Provide the (X, Y) coordinate of the cell's center where the given text is located.  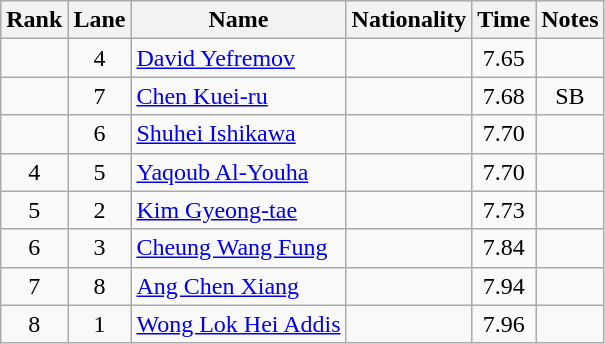
SB (570, 96)
Time (504, 20)
7.68 (504, 96)
7.73 (504, 210)
Shuhei Ishikawa (238, 134)
Kim Gyeong-tae (238, 210)
Rank (34, 20)
3 (100, 248)
7.96 (504, 324)
7.65 (504, 58)
David Yefremov (238, 58)
Ang Chen Xiang (238, 286)
7.84 (504, 248)
Notes (570, 20)
1 (100, 324)
Wong Lok Hei Addis (238, 324)
2 (100, 210)
Chen Kuei-ru (238, 96)
Name (238, 20)
Nationality (409, 20)
Cheung Wang Fung (238, 248)
Lane (100, 20)
Yaqoub Al-Youha (238, 172)
7.94 (504, 286)
